Identify which cell holds the provided text, then report its (X, Y) central coordinate. 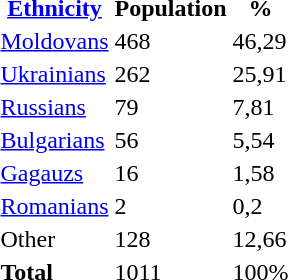
468 (170, 41)
79 (170, 107)
16 (170, 173)
262 (170, 74)
56 (170, 140)
2 (170, 206)
128 (170, 239)
